Return (x, y) of the center of cell containing provided text 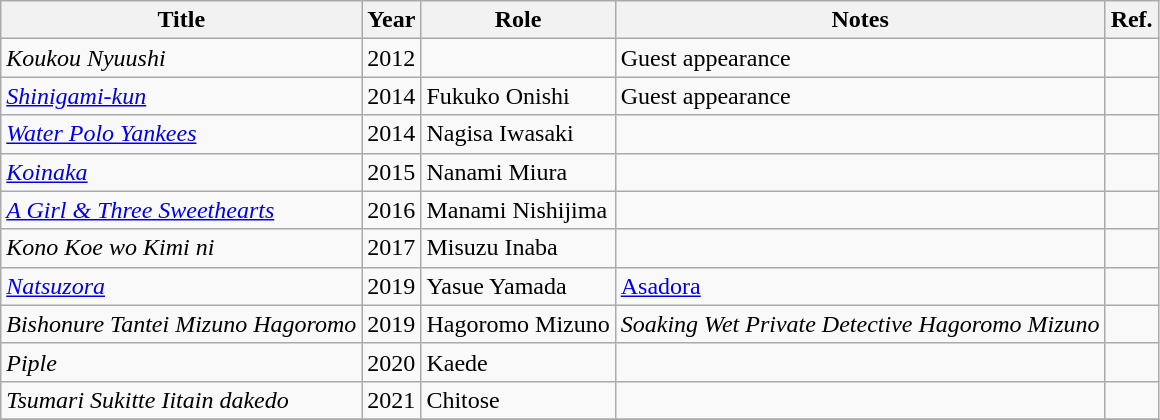
Yasue Yamada (518, 286)
A Girl & Three Sweethearts (182, 210)
2017 (392, 248)
2015 (392, 172)
Manami Nishijima (518, 210)
Role (518, 20)
Kaede (518, 362)
2020 (392, 362)
Kono Koe wo Kimi ni (182, 248)
Tsumari Sukitte Iitain dakedo (182, 400)
2012 (392, 58)
Shinigami-kun (182, 96)
Asadora (860, 286)
Nagisa Iwasaki (518, 134)
Title (182, 20)
Ref. (1132, 20)
Bishonure Tantei Mizuno Hagoromo (182, 324)
Fukuko Onishi (518, 96)
Notes (860, 20)
Hagoromo Mizuno (518, 324)
Water Polo Yankees (182, 134)
2016 (392, 210)
Soaking Wet Private Detective Hagoromo Mizuno (860, 324)
Chitose (518, 400)
Misuzu Inaba (518, 248)
Koinaka (182, 172)
Koukou Nyuushi (182, 58)
Nanami Miura (518, 172)
Year (392, 20)
Piple (182, 362)
Natsuzora (182, 286)
2021 (392, 400)
